Search for the cell housing the specified text and yield its (x, y) center coordinate. 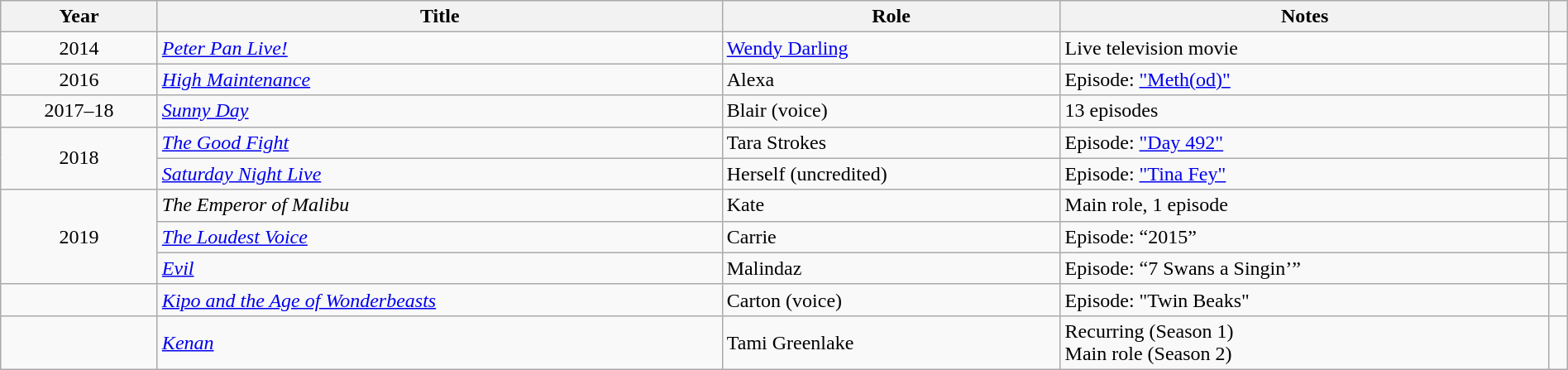
Live television movie (1305, 48)
2014 (79, 48)
The Emperor of Malibu (440, 205)
Peter Pan Live! (440, 48)
Episode: "Twin Beaks" (1305, 300)
Recurring (Season 1)Main role (Season 2) (1305, 343)
Year (79, 17)
Carrie (892, 237)
Kenan (440, 343)
Episode: “2015” (1305, 237)
Notes (1305, 17)
Carton (voice) (892, 300)
Title (440, 17)
2019 (79, 237)
2016 (79, 79)
Saturday Night Live (440, 174)
High Maintenance (440, 79)
Alexa (892, 79)
Episode: "Tina Fey" (1305, 174)
Main role, 1 episode (1305, 205)
Kipo and the Age of Wonderbeasts (440, 300)
Evil (440, 268)
Episode: “7 Swans a Singin’” (1305, 268)
Episode: "Day 492" (1305, 142)
Tara Strokes (892, 142)
Role (892, 17)
The Loudest Voice (440, 237)
Malindaz (892, 268)
13 episodes (1305, 111)
Episode: "Meth(od)" (1305, 79)
Wendy Darling (892, 48)
Sunny Day (440, 111)
Kate (892, 205)
Herself (uncredited) (892, 174)
2018 (79, 158)
Tami Greenlake (892, 343)
2017–18 (79, 111)
Blair (voice) (892, 111)
The Good Fight (440, 142)
